Return the [X, Y] coordinate for the center point of the cell that contains the specified text.  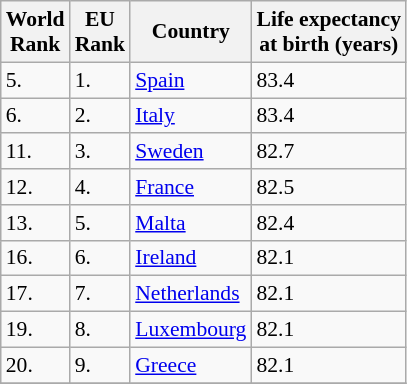
16. [36, 258]
8. [100, 330]
Malta [190, 223]
2. [100, 116]
82.5 [328, 187]
1. [100, 80]
11. [36, 152]
Luxembourg [190, 330]
Italy [190, 116]
13. [36, 223]
17. [36, 294]
20. [36, 365]
Sweden [190, 152]
82.4 [328, 223]
Country [190, 32]
7. [100, 294]
4. [100, 187]
12. [36, 187]
Life expectancyat birth (years) [328, 32]
9. [100, 365]
EURank [100, 32]
Netherlands [190, 294]
WorldRank [36, 32]
Ireland [190, 258]
19. [36, 330]
Greece [190, 365]
82.7 [328, 152]
France [190, 187]
3. [100, 152]
Spain [190, 80]
